Search for the cell housing the specified text and yield its (X, Y) center coordinate. 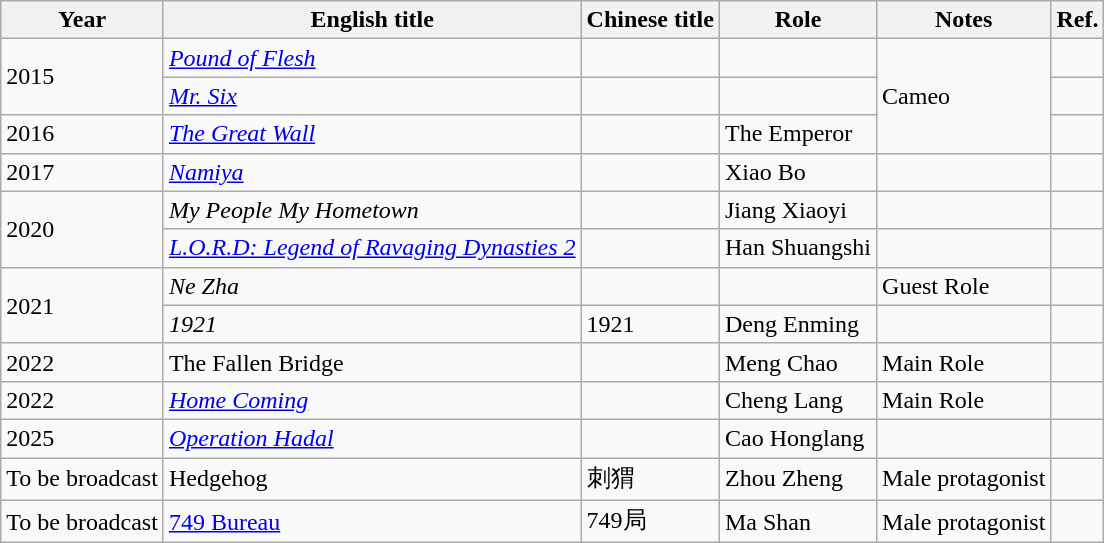
2017 (82, 172)
Cameo (964, 96)
Zhou Zheng (798, 480)
Meng Chao (798, 362)
Year (82, 20)
Mr. Six (372, 96)
Ref. (1078, 20)
2021 (82, 305)
Cheng Lang (798, 400)
2016 (82, 134)
Han Shuangshi (798, 248)
Notes (964, 20)
Pound of Flesh (372, 58)
749 Bureau (372, 522)
Namiya (372, 172)
Home Coming (372, 400)
The Emperor (798, 134)
Guest Role (964, 286)
L.O.R.D: Legend of Ravaging Dynasties 2 (372, 248)
Hedgehog (372, 480)
刺猬 (650, 480)
Jiang Xiaoyi (798, 210)
English title (372, 20)
Chinese title (650, 20)
Ma Shan (798, 522)
Xiao Bo (798, 172)
Deng Enming (798, 324)
2025 (82, 438)
749局 (650, 522)
2020 (82, 229)
Role (798, 20)
The Fallen Bridge (372, 362)
Ne Zha (372, 286)
My People My Hometown (372, 210)
The Great Wall (372, 134)
2015 (82, 77)
Cao Honglang (798, 438)
Operation Hadal (372, 438)
